Pinpoint the cell where the given text exists, returning its (X, Y) midpoint coordinate. 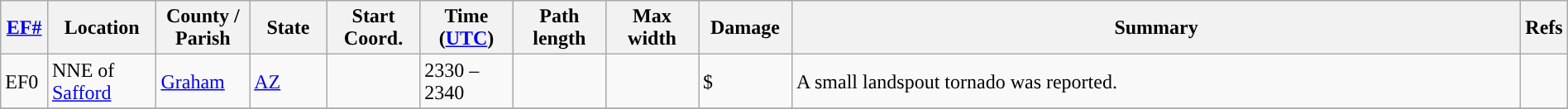
Damage (744, 28)
Location (102, 28)
Path length (559, 28)
Max width (652, 28)
Graham (203, 81)
$ (744, 81)
EF0 (25, 81)
Summary (1156, 28)
Refs (1545, 28)
NNE of Safford (102, 81)
County / Parish (203, 28)
2330 – 2340 (466, 81)
EF# (25, 28)
Start Coord. (374, 28)
A small landspout tornado was reported. (1156, 81)
Time (UTC) (466, 28)
State (289, 28)
AZ (289, 81)
